Detect which cell encompasses the target text, then output its (X, Y) center coordinate. 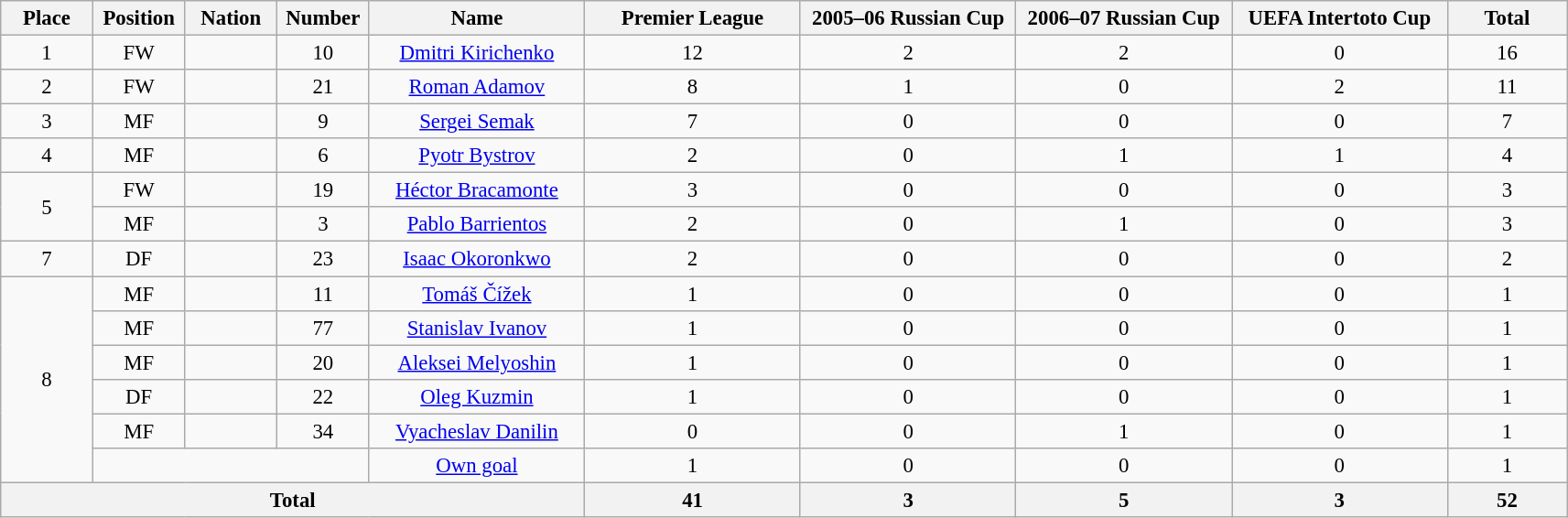
2006–07 Russian Cup (1124, 18)
UEFA Intertoto Cup (1340, 18)
Dmitri Kirichenko (477, 53)
Own goal (477, 466)
Stanislav Ivanov (477, 328)
Vyacheslav Danilin (477, 431)
Héctor Bracamonte (477, 190)
12 (693, 53)
21 (324, 87)
Number (324, 18)
Tomáš Čížek (477, 294)
Aleksei Melyoshin (477, 362)
6 (324, 156)
Oleg Kuzmin (477, 396)
Pyotr Bystrov (477, 156)
Place (48, 18)
9 (324, 122)
Roman Adamov (477, 87)
22 (324, 396)
41 (693, 500)
23 (324, 259)
Position (139, 18)
77 (324, 328)
34 (324, 431)
Pablo Barrientos (477, 224)
Nation (231, 18)
Premier League (693, 18)
Name (477, 18)
20 (324, 362)
Isaac Okoronkwo (477, 259)
Sergei Semak (477, 122)
52 (1507, 500)
10 (324, 53)
16 (1507, 53)
19 (324, 190)
2005–06 Russian Cup (908, 18)
